Detect which cell encompasses the target text, then output its [x, y] center coordinate. 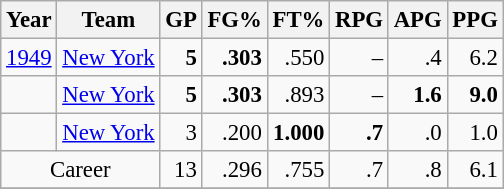
Year [29, 20]
6.1 [475, 170]
Career [80, 170]
1.6 [418, 95]
.4 [418, 58]
1.0 [475, 133]
FG% [234, 20]
.550 [298, 58]
.296 [234, 170]
.8 [418, 170]
1.000 [298, 133]
.200 [234, 133]
PPG [475, 20]
Team [108, 20]
9.0 [475, 95]
.0 [418, 133]
RPG [360, 20]
.755 [298, 170]
6.2 [475, 58]
3 [181, 133]
.893 [298, 95]
FT% [298, 20]
APG [418, 20]
13 [181, 170]
GP [181, 20]
1949 [29, 58]
